Find where the given text appears and provide that cell's center as (x, y) coordinate. 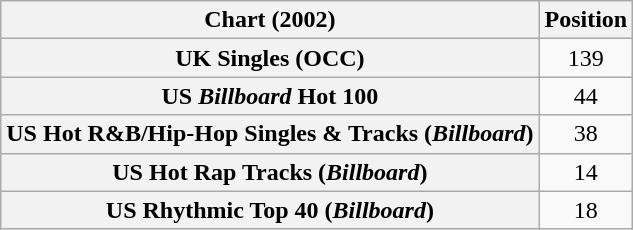
14 (586, 172)
44 (586, 96)
US Hot Rap Tracks (Billboard) (270, 172)
139 (586, 58)
US Hot R&B/Hip-Hop Singles & Tracks (Billboard) (270, 134)
Chart (2002) (270, 20)
Position (586, 20)
18 (586, 210)
US Rhythmic Top 40 (Billboard) (270, 210)
US Billboard Hot 100 (270, 96)
38 (586, 134)
UK Singles (OCC) (270, 58)
